From the cell containing the given text, extract its center point as [X, Y] coordinate. 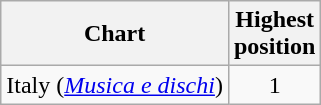
Highestposition [274, 34]
Chart [115, 34]
1 [274, 85]
Italy (Musica e dischi) [115, 85]
